For the text-containing cell, return its midpoint in [x, y] coordinate format. 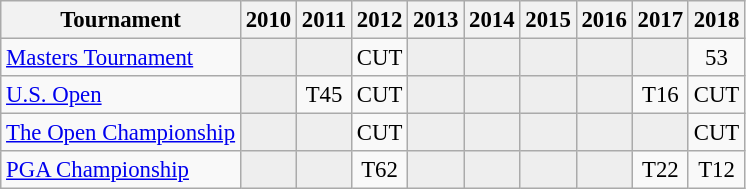
2010 [268, 20]
The Open Championship [121, 133]
2011 [324, 20]
Masters Tournament [121, 58]
2015 [548, 20]
2013 [436, 20]
2012 [379, 20]
53 [716, 58]
T45 [324, 95]
2014 [492, 20]
2018 [716, 20]
2016 [604, 20]
T16 [660, 95]
U.S. Open [121, 95]
Tournament [121, 20]
T22 [660, 170]
2017 [660, 20]
T12 [716, 170]
PGA Championship [121, 170]
T62 [379, 170]
